Return the [x, y] coordinate for the center point of the cell that contains the specified text.  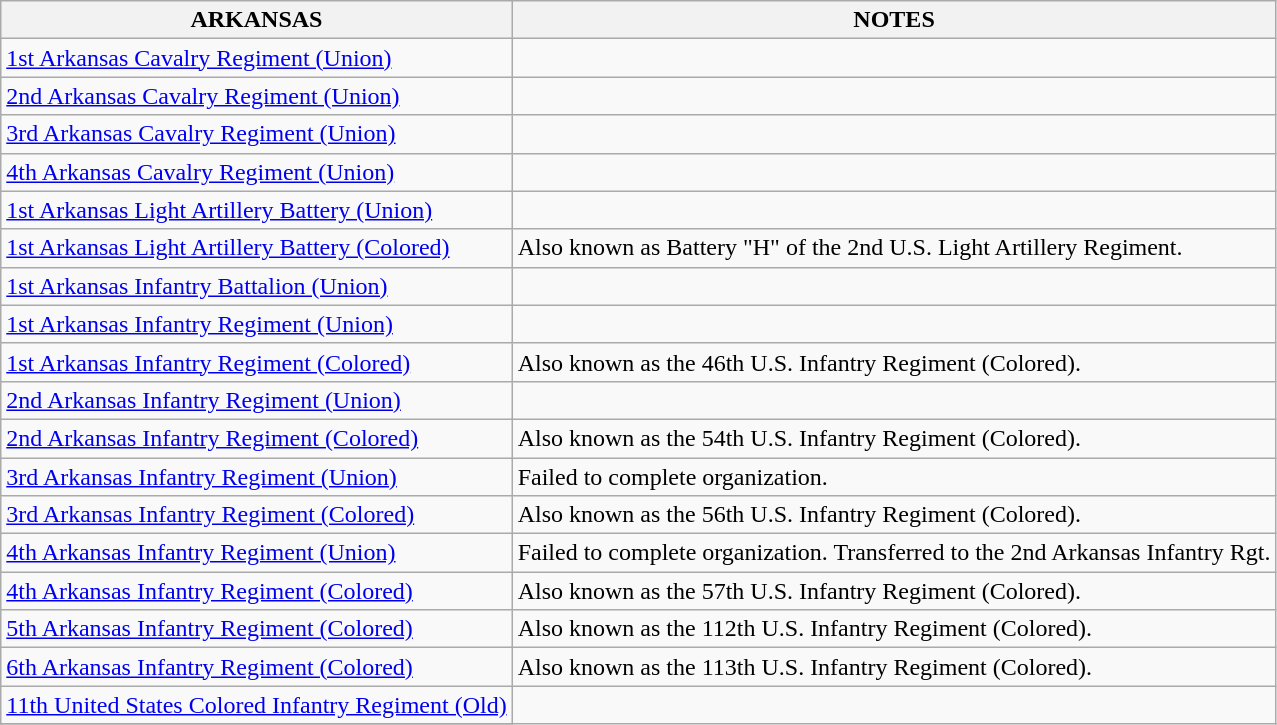
Also known as the 46th U.S. Infantry Regiment (Colored). [894, 362]
Failed to complete organization. Transferred to the 2nd Arkansas Infantry Rgt. [894, 553]
Also known as Battery "H" of the 2nd U.S. Light Artillery Regiment. [894, 248]
4th Arkansas Cavalry Regiment (Union) [256, 172]
2nd Arkansas Infantry Regiment (Union) [256, 400]
NOTES [894, 20]
5th Arkansas Infantry Regiment (Colored) [256, 629]
1st Arkansas Infantry Regiment (Colored) [256, 362]
4th Arkansas Infantry Regiment (Union) [256, 553]
ARKANSAS [256, 20]
Also known as the 54th U.S. Infantry Regiment (Colored). [894, 438]
1st Arkansas Cavalry Regiment (Union) [256, 58]
Failed to complete organization. [894, 477]
2nd Arkansas Infantry Regiment (Colored) [256, 438]
11th United States Colored Infantry Regiment (Old) [256, 705]
1st Arkansas Infantry Regiment (Union) [256, 324]
2nd Arkansas Cavalry Regiment (Union) [256, 96]
4th Arkansas Infantry Regiment (Colored) [256, 591]
3rd Arkansas Infantry Regiment (Union) [256, 477]
1st Arkansas Light Artillery Battery (Union) [256, 210]
Also known as the 113th U.S. Infantry Regiment (Colored). [894, 667]
Also known as the 56th U.S. Infantry Regiment (Colored). [894, 515]
Also known as the 57th U.S. Infantry Regiment (Colored). [894, 591]
Also known as the 112th U.S. Infantry Regiment (Colored). [894, 629]
1st Arkansas Light Artillery Battery (Colored) [256, 248]
3rd Arkansas Cavalry Regiment (Union) [256, 134]
6th Arkansas Infantry Regiment (Colored) [256, 667]
3rd Arkansas Infantry Regiment (Colored) [256, 515]
1st Arkansas Infantry Battalion (Union) [256, 286]
